Scan for the cell matching the given text and deliver its (x, y) coordinate at center. 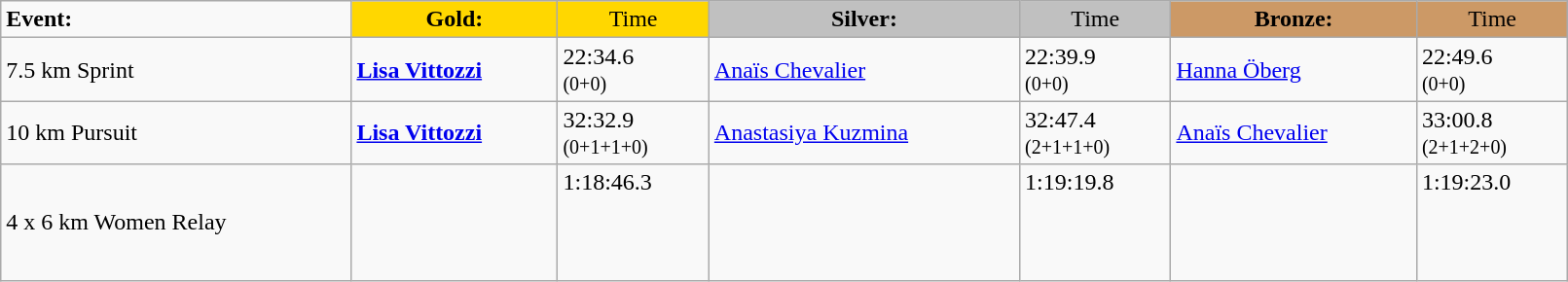
Silver: (864, 19)
1:19:19.8 (1096, 222)
22:39.9(0+0) (1096, 70)
4 x 6 km Women Relay (176, 222)
Anastasiya Kuzmina (864, 132)
1:19:23.0 (1491, 222)
Event: (176, 19)
22:34.6(0+0) (633, 70)
Hanna Öberg (1294, 70)
Bronze: (1294, 19)
10 km Pursuit (176, 132)
22:49.6(0+0) (1491, 70)
32:47.4(2+1+1+0) (1096, 132)
33:00.8(2+1+2+0) (1491, 132)
Gold: (455, 19)
32:32.9(0+1+1+0) (633, 132)
1:18:46.3 (633, 222)
7.5 km Sprint (176, 70)
